Output the (x, y) coordinate of the center of the cell containing the given text.  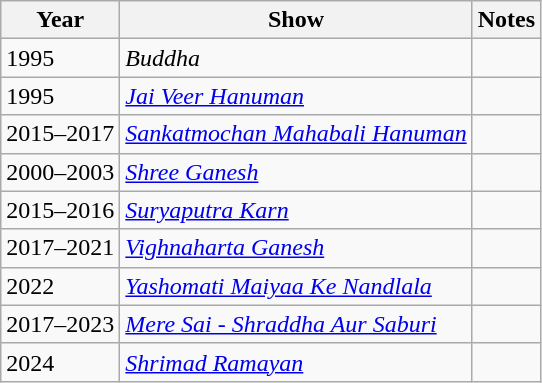
Suryaputra Karn (296, 210)
2022 (60, 286)
2017–2021 (60, 248)
2000–2003 (60, 172)
2015–2016 (60, 210)
2015–2017 (60, 134)
Shree Ganesh (296, 172)
Vighnaharta Ganesh (296, 248)
Shrimad Ramayan (296, 362)
Yashomati Maiyaa Ke Nandlala (296, 286)
Notes (506, 20)
Show (296, 20)
Buddha (296, 58)
2024 (60, 362)
Sankatmochan Mahabali Hanuman (296, 134)
Year (60, 20)
Mere Sai - Shraddha Aur Saburi (296, 324)
2017–2023 (60, 324)
Jai Veer Hanuman (296, 96)
